Find where the given text appears and provide that cell's center as [x, y] coordinate. 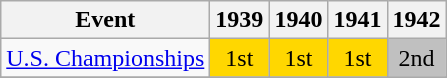
Event [106, 20]
2nd [416, 58]
1939 [240, 20]
1940 [298, 20]
U.S. Championships [106, 58]
1942 [416, 20]
1941 [358, 20]
